Find where the given text appears and provide that cell's center as (x, y) coordinate. 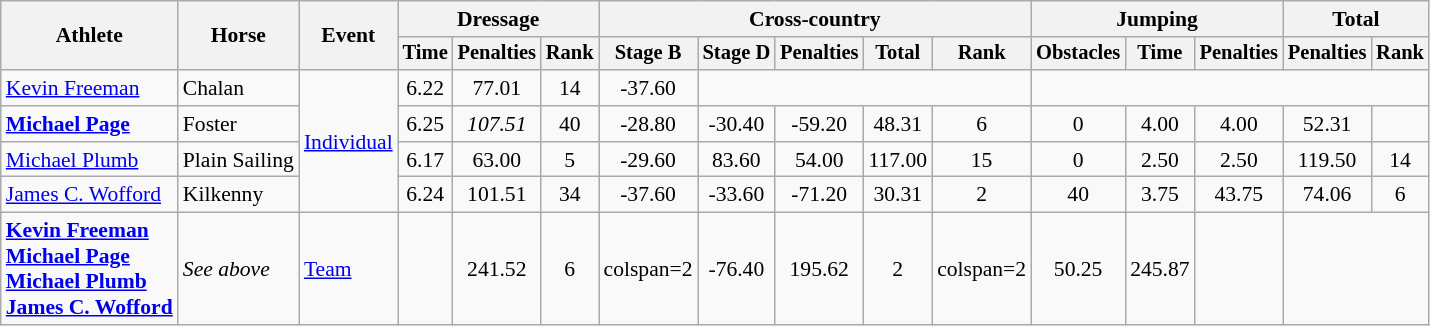
54.00 (819, 160)
Stage B (648, 54)
-71.20 (819, 195)
Plain Sailing (238, 160)
15 (982, 160)
-30.40 (737, 124)
48.31 (898, 124)
Kevin Freeman (90, 88)
Team (348, 269)
Jumping (1157, 19)
Kevin FreemanMichael PageMichael PlumbJames C. Wofford (90, 269)
3.75 (1160, 195)
See above (238, 269)
63.00 (497, 160)
Kilkenny (238, 195)
195.62 (819, 269)
Event (348, 36)
6.17 (426, 160)
Michael Plumb (90, 160)
James C. Wofford (90, 195)
5 (570, 160)
-33.60 (737, 195)
119.50 (1327, 160)
-76.40 (737, 269)
6.25 (426, 124)
Individual (348, 141)
34 (570, 195)
6.24 (426, 195)
Michael Page (90, 124)
6.22 (426, 88)
Stage D (737, 54)
52.31 (1327, 124)
Foster (238, 124)
43.75 (1239, 195)
-29.60 (648, 160)
Dressage (498, 19)
101.51 (497, 195)
Horse (238, 36)
77.01 (497, 88)
107.51 (497, 124)
-59.20 (819, 124)
Cross-country (816, 19)
245.87 (1160, 269)
30.31 (898, 195)
Chalan (238, 88)
117.00 (898, 160)
-28.80 (648, 124)
Obstacles (1078, 54)
50.25 (1078, 269)
Athlete (90, 36)
74.06 (1327, 195)
241.52 (497, 269)
83.60 (737, 160)
